Capture the cell that displays the provided text and extract its [X, Y] central coordinate. 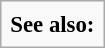
See also: [52, 24]
